Return the (X, Y) coordinate for the center point of the cell that contains the specified text.  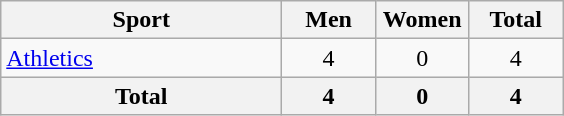
Men (329, 20)
Sport (142, 20)
Athletics (142, 58)
Women (422, 20)
